Return [X, Y] of the center of cell containing provided text 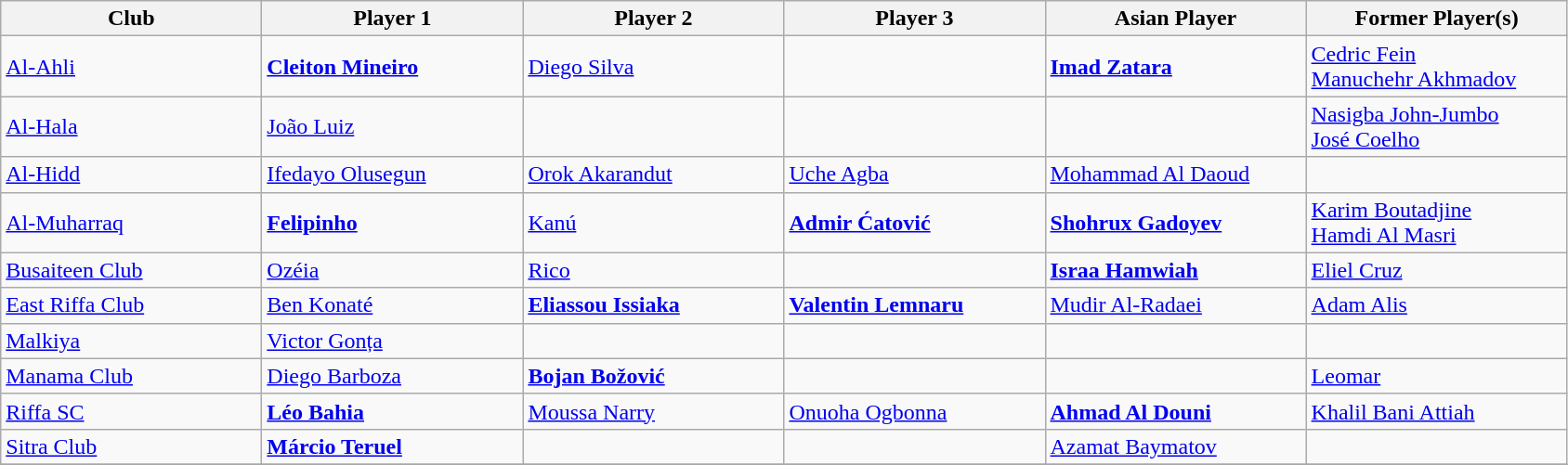
Eliassou Issiaka [654, 305]
Ifedayo Olusegun [392, 174]
Busaiteen Club [132, 270]
Felipinho [392, 223]
Orok Akarandut [654, 174]
Riffa SC [132, 411]
Israa Hamwiah [1176, 270]
Mudir Al-Radaei [1176, 305]
Manama Club [132, 376]
Al-Ahli [132, 67]
Former Player(s) [1436, 19]
Ahmad Al Douni [1176, 411]
Diego Barboza [392, 376]
Mohammad Al Daoud [1176, 174]
Al-Hala [132, 126]
Leomar [1436, 376]
Khalil Bani Attiah [1436, 411]
Player 3 [914, 19]
Azamat Baymatov [1176, 446]
João Luiz [392, 126]
Al-Hidd [132, 174]
Al-Muharraq [132, 223]
Cedric Fein Manuchehr Akhmadov [1436, 67]
Nasigba John-Jumbo José Coelho [1436, 126]
Diego Silva [654, 67]
Adam Alis [1436, 305]
Asian Player [1176, 19]
Uche Agba [914, 174]
Moussa Narry [654, 411]
Sitra Club [132, 446]
Victor Gonța [392, 341]
Eliel Cruz [1436, 270]
Onuoha Ogbonna [914, 411]
Kanú [654, 223]
Cleiton Mineiro [392, 67]
Ben Konaté [392, 305]
Player 1 [392, 19]
Shohrux Gadoyev [1176, 223]
Admir Ćatović [914, 223]
East Riffa Club [132, 305]
Malkiya [132, 341]
Karim Boutadjine Hamdi Al Masri [1436, 223]
Club [132, 19]
Bojan Božović [654, 376]
Player 2 [654, 19]
Imad Zatara [1176, 67]
Rico [654, 270]
Márcio Teruel [392, 446]
Léo Bahia [392, 411]
Valentin Lemnaru [914, 305]
Ozéia [392, 270]
